Return the [X, Y] coordinate for the center point of the cell that contains the specified text.  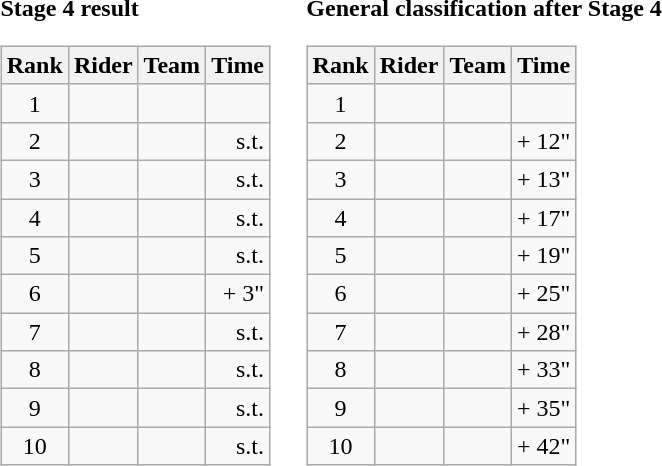
+ 42" [543, 446]
+ 25" [543, 294]
+ 13" [543, 179]
+ 17" [543, 217]
+ 35" [543, 408]
+ 33" [543, 370]
+ 19" [543, 256]
+ 3" [238, 294]
+ 12" [543, 141]
+ 28" [543, 332]
